From the cell containing the given text, extract its center point as (x, y) coordinate. 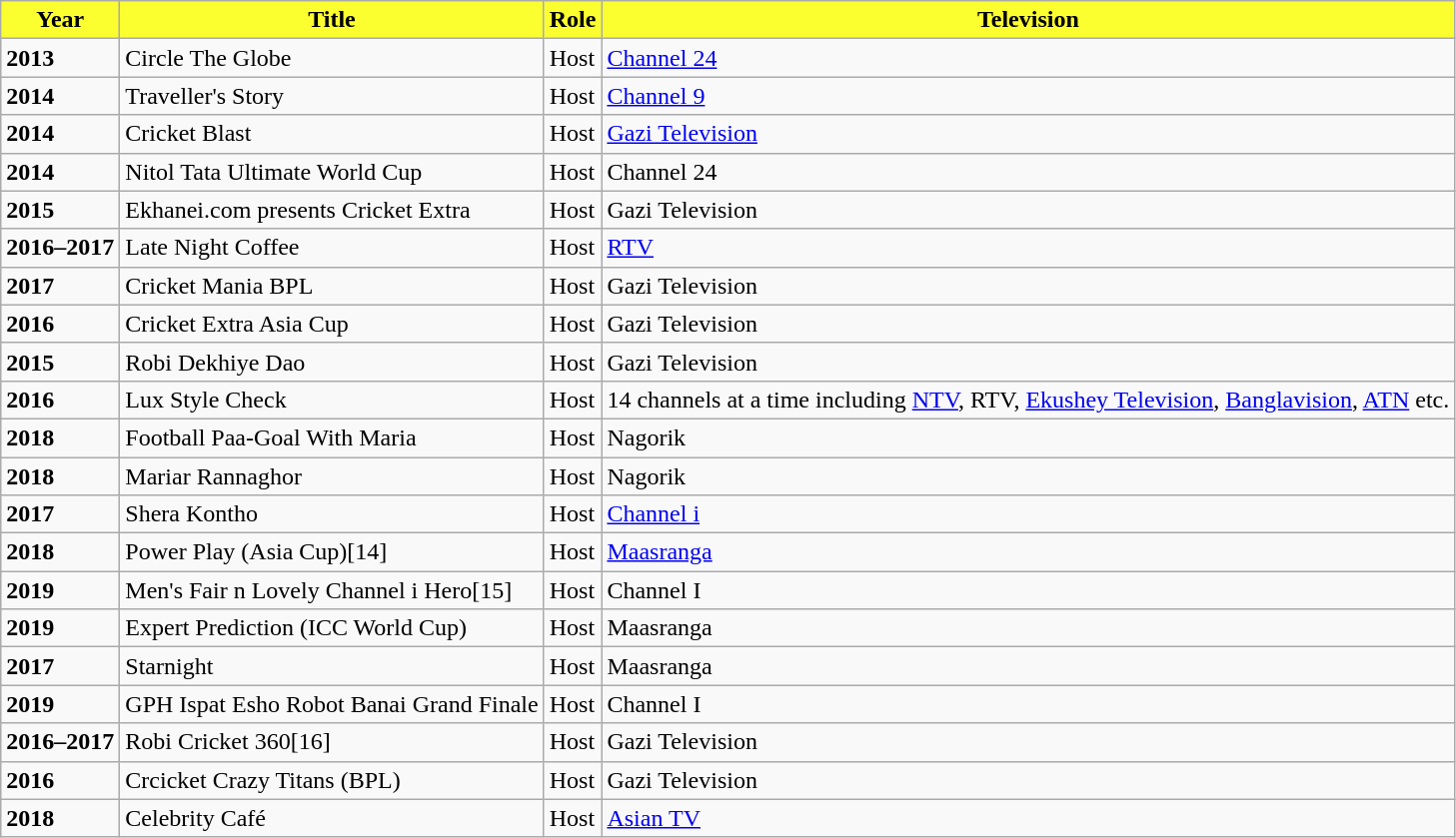
Television (1028, 20)
Robi Dekhiye Dao (332, 362)
Channel i (1028, 514)
Cricket Extra Asia Cup (332, 324)
2013 (60, 58)
Cricket Blast (332, 134)
Role (573, 20)
Lux Style Check (332, 400)
Expert Prediction (ICC World Cup) (332, 628)
Crcicket Crazy Titans (BPL) (332, 780)
Football Paa-Goal With Maria (332, 437)
RTV (1028, 248)
Traveller's Story (332, 96)
Robi Cricket 360[16] (332, 742)
Late Night Coffee (332, 248)
Asian TV (1028, 818)
Ekhanei.com presents Cricket Extra (332, 210)
Shera Kontho (332, 514)
Channel 9 (1028, 96)
Year (60, 20)
Men's Fair n Lovely Channel i Hero[15] (332, 590)
Cricket Mania BPL (332, 286)
14 channels at a time including NTV, RTV, Ekushey Television, Banglavision, ATN etc. (1028, 400)
Power Play (Asia Cup)[14] (332, 552)
Celebrity Café (332, 818)
Circle The Globe (332, 58)
Mariar Rannaghor (332, 476)
Starnight (332, 666)
GPH Ispat Esho Robot Banai Grand Finale (332, 704)
Nitol Tata Ultimate World Cup (332, 172)
Title (332, 20)
